Scan for the cell matching the given text and deliver its (x, y) coordinate at center. 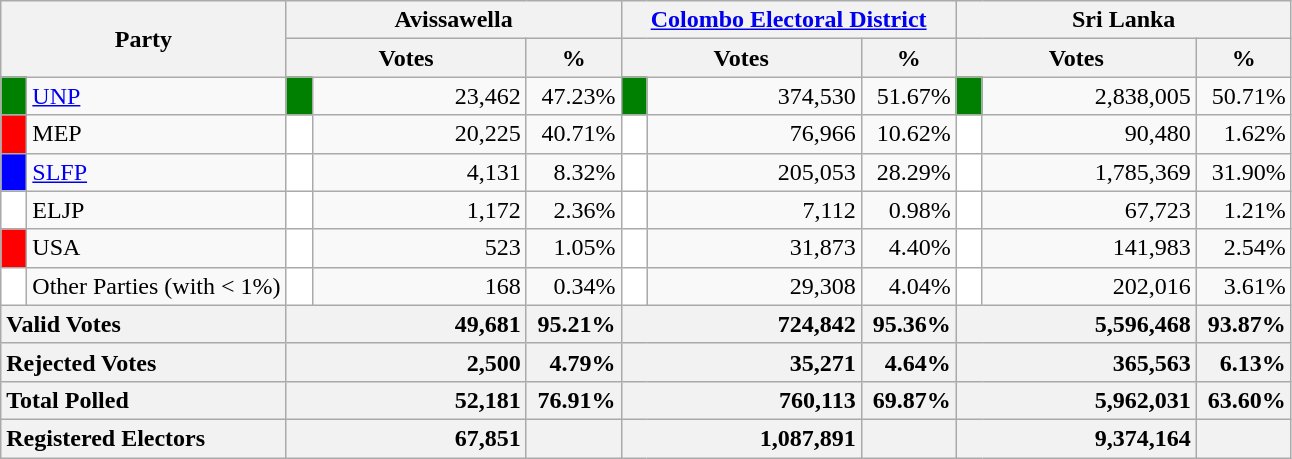
2,500 (406, 362)
31,873 (754, 248)
52,181 (406, 400)
Rejected Votes (144, 362)
UNP (156, 96)
Valid Votes (144, 324)
Avissawella (454, 20)
49,681 (406, 324)
51.67% (908, 96)
523 (419, 248)
Sri Lanka (1124, 20)
Total Polled (144, 400)
7,112 (754, 210)
63.60% (1244, 400)
205,053 (754, 172)
168 (419, 286)
29,308 (754, 286)
1,172 (419, 210)
2.36% (574, 210)
95.21% (574, 324)
USA (156, 248)
5,596,468 (1076, 324)
724,842 (741, 324)
1.21% (1244, 210)
Colombo Electoral District (788, 20)
SLFP (156, 172)
141,983 (1089, 248)
Other Parties (with < 1%) (156, 286)
76,966 (754, 134)
93.87% (1244, 324)
95.36% (908, 324)
MEP (156, 134)
1.05% (574, 248)
69.87% (908, 400)
374,530 (754, 96)
365,563 (1076, 362)
40.71% (574, 134)
1.62% (1244, 134)
1,785,369 (1089, 172)
67,723 (1089, 210)
4.40% (908, 248)
20,225 (419, 134)
1,087,891 (741, 438)
0.98% (908, 210)
10.62% (908, 134)
0.34% (574, 286)
4.64% (908, 362)
ELJP (156, 210)
67,851 (406, 438)
3.61% (1244, 286)
50.71% (1244, 96)
23,462 (419, 96)
4.79% (574, 362)
4,131 (419, 172)
28.29% (908, 172)
31.90% (1244, 172)
76.91% (574, 400)
2,838,005 (1089, 96)
9,374,164 (1076, 438)
35,271 (741, 362)
4.04% (908, 286)
8.32% (574, 172)
6.13% (1244, 362)
202,016 (1089, 286)
Registered Electors (144, 438)
Party (144, 39)
5,962,031 (1076, 400)
90,480 (1089, 134)
2.54% (1244, 248)
760,113 (741, 400)
47.23% (574, 96)
